For the text-containing cell, return its midpoint in [X, Y] coordinate format. 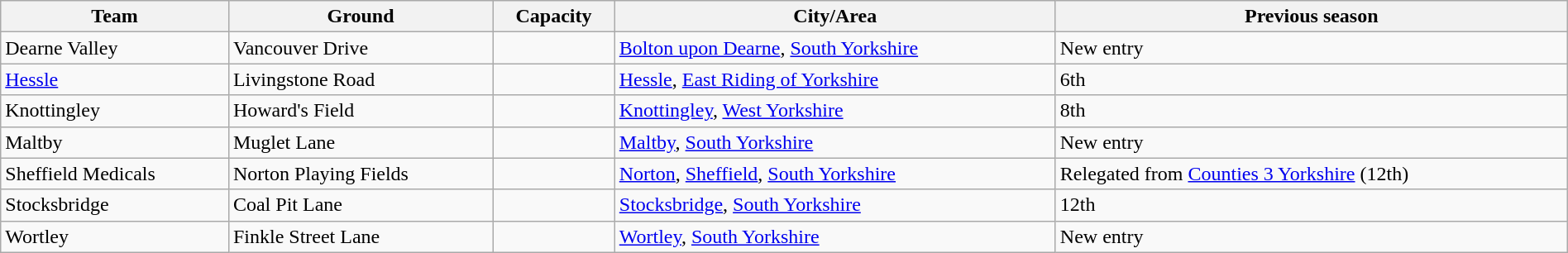
Stocksbridge, South Yorkshire [835, 205]
Bolton upon Dearne, South Yorkshire [835, 48]
Norton, Sheffield, South Yorkshire [835, 174]
Hessle, East Riding of Yorkshire [835, 79]
Coal Pit Lane [361, 205]
Team [115, 17]
Finkle Street Lane [361, 236]
Maltby [115, 142]
Livingstone Road [361, 79]
Maltby, South Yorkshire [835, 142]
Wortley [115, 236]
Sheffield Medicals [115, 174]
Dearne Valley [115, 48]
Howard's Field [361, 111]
8th [1312, 111]
Vancouver Drive [361, 48]
12th [1312, 205]
6th [1312, 79]
City/Area [835, 17]
Knottingley, West Yorkshire [835, 111]
Previous season [1312, 17]
Norton Playing Fields [361, 174]
Capacity [554, 17]
Muglet Lane [361, 142]
Wortley, South Yorkshire [835, 236]
Relegated from Counties 3 Yorkshire (12th) [1312, 174]
Knottingley [115, 111]
Stocksbridge [115, 205]
Ground [361, 17]
Hessle [115, 79]
